Capture the cell that displays the provided text and extract its [X, Y] central coordinate. 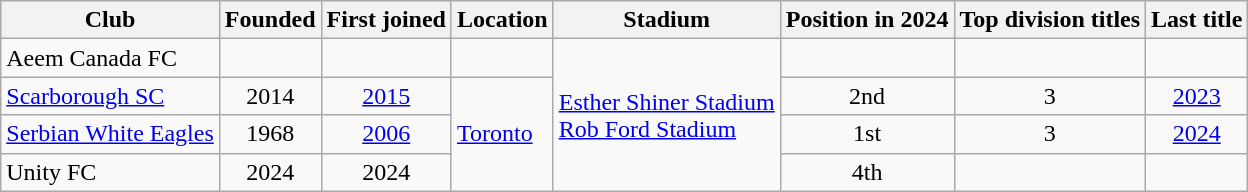
Founded [270, 20]
Last title [1197, 20]
First joined [386, 20]
2nd [867, 96]
Stadium [666, 20]
Location [502, 20]
Serbian White Eagles [110, 134]
Scarborough SC [110, 96]
Unity FC [110, 172]
Club [110, 20]
1968 [270, 134]
Esther Shiner StadiumRob Ford Stadium [666, 115]
4th [867, 172]
Toronto [502, 134]
2014 [270, 96]
2015 [386, 96]
2023 [1197, 96]
Aeem Canada FC [110, 58]
2006 [386, 134]
1st [867, 134]
Top division titles [1050, 20]
Position in 2024 [867, 20]
